Output the (x, y) coordinate of the center of the cell containing the given text.  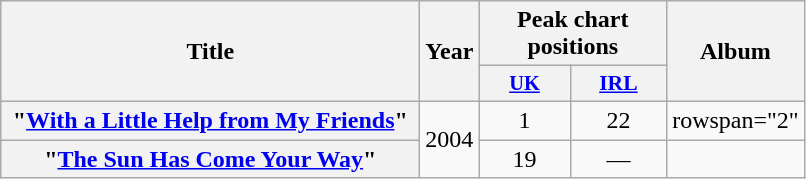
2004 (450, 139)
19 (524, 159)
rowspan="2" (736, 120)
"The Sun Has Come Your Way" (210, 159)
"With a Little Help from My Friends" (210, 120)
Peak chart positions (573, 34)
Title (210, 52)
Year (450, 52)
22 (618, 120)
— (618, 159)
IRL (618, 84)
UK (524, 84)
1 (524, 120)
Album (736, 52)
